Detect which cell encompasses the target text, then output its (x, y) center coordinate. 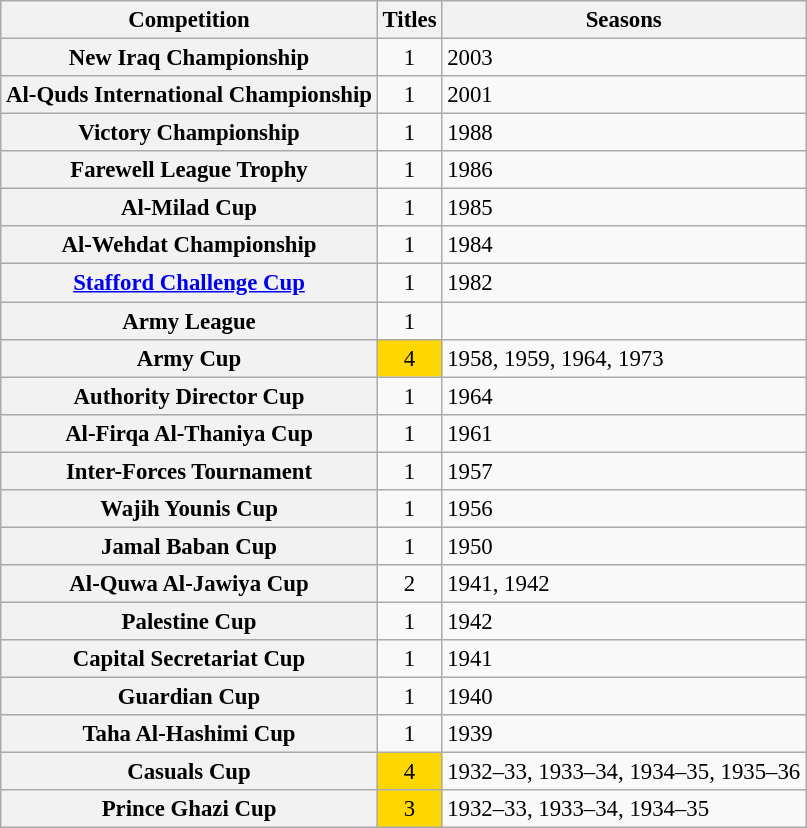
2003 (624, 58)
1957 (624, 471)
Al-Milad Cup (189, 208)
Titles (410, 20)
Competition (189, 20)
1961 (624, 433)
Guardian Cup (189, 697)
1958, 1959, 1964, 1973 (624, 358)
Al-Quwa Al-Jawiya Cup (189, 584)
1941 (624, 659)
Palestine Cup (189, 621)
Inter-Forces Tournament (189, 471)
1956 (624, 509)
1940 (624, 697)
1932–33, 1933–34, 1934–35 (624, 809)
1942 (624, 621)
1982 (624, 283)
New Iraq Championship (189, 58)
Army Cup (189, 358)
Victory Championship (189, 133)
Stafford Challenge Cup (189, 283)
Casuals Cup (189, 772)
3 (410, 809)
Authority Director Cup (189, 396)
Wajih Younis Cup (189, 509)
1964 (624, 396)
2001 (624, 95)
1985 (624, 208)
1988 (624, 133)
Jamal Baban Cup (189, 546)
Al-Firqa Al-Thaniya Cup (189, 433)
Capital Secretariat Cup (189, 659)
1984 (624, 245)
1939 (624, 734)
Seasons (624, 20)
Al-Wehdat Championship (189, 245)
Taha Al-Hashimi Cup (189, 734)
Al-Quds International Championship (189, 95)
1932–33, 1933–34, 1934–35, 1935–36 (624, 772)
Prince Ghazi Cup (189, 809)
1941, 1942 (624, 584)
Farewell League Trophy (189, 170)
2 (410, 584)
Army League (189, 321)
1986 (624, 170)
1950 (624, 546)
